Pinpoint the cell where the given text exists, returning its [x, y] midpoint coordinate. 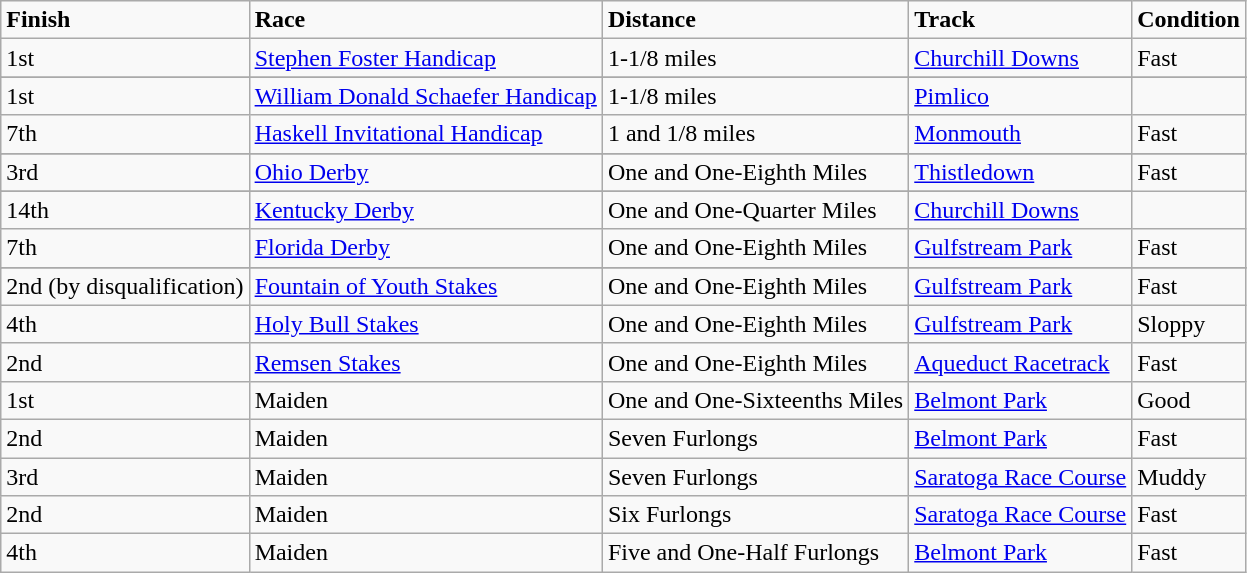
Florida Derby [426, 248]
Six Furlongs [755, 515]
Condition [1189, 20]
Muddy [1189, 477]
Ohio Derby [426, 172]
Stephen Foster Handicap [426, 58]
Aqueduct Racetrack [1020, 362]
Pimlico [1020, 96]
Fountain of Youth Stakes [426, 286]
1 and 1/8 miles [755, 134]
Kentucky Derby [426, 210]
Five and One-Half Furlongs [755, 553]
Distance [755, 20]
Monmouth [1020, 134]
One and One-Sixteenths Miles [755, 400]
Race [426, 20]
14th [125, 210]
Sloppy [1189, 324]
Good [1189, 400]
Thistledown [1020, 172]
One and One-Quarter Miles [755, 210]
2nd (by disqualification) [125, 286]
William Donald Schaefer Handicap [426, 96]
Haskell Invitational Handicap [426, 134]
Remsen Stakes [426, 362]
Finish [125, 20]
Holy Bull Stakes [426, 324]
Track [1020, 20]
